From the cell containing the given text, extract its center point as (x, y) coordinate. 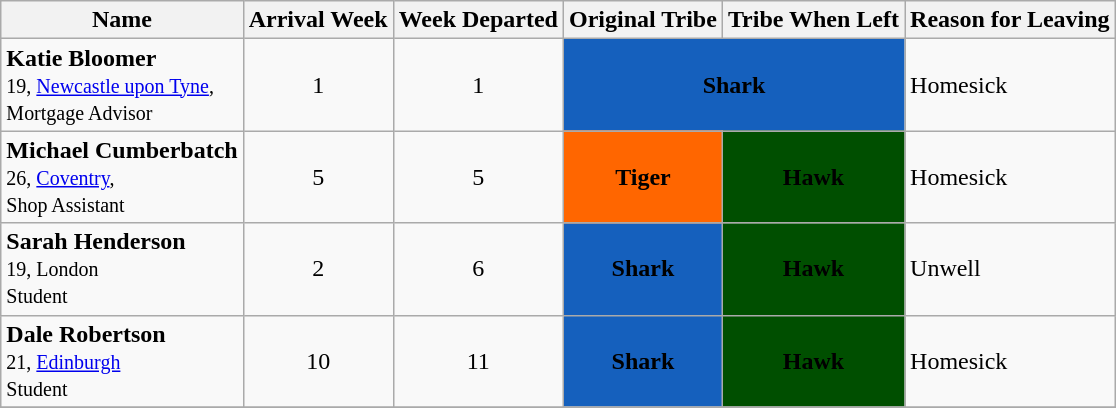
Reason for Leaving (1010, 20)
6 (478, 269)
Sarah Henderson19, London Student (122, 269)
11 (478, 361)
Week Departed (478, 20)
Tribe When Left (813, 20)
Michael Cumberbatch 26, Coventry, Shop Assistant (122, 177)
10 (318, 361)
Name (122, 20)
Tiger (642, 177)
Dale Robertson21, Edinburgh Student (122, 361)
Unwell (1010, 269)
2 (318, 269)
Original Tribe (642, 20)
Arrival Week (318, 20)
Katie Bloomer 19, Newcastle upon Tyne, Mortgage Advisor (122, 85)
